Determine the [X, Y] coordinate at the center of the cell enclosing the given text.  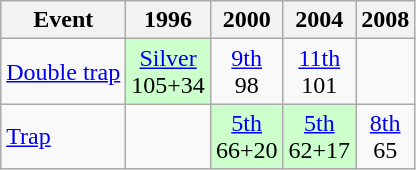
9th98 [246, 72]
2008 [386, 20]
Trap [64, 136]
1996 [168, 20]
5th62+17 [320, 136]
11th101 [320, 72]
Silver105+34 [168, 72]
Double trap [64, 72]
2004 [320, 20]
5th66+20 [246, 136]
2000 [246, 20]
8th65 [386, 136]
Event [64, 20]
